Scan for the cell matching the given text and deliver its [x, y] coordinate at center. 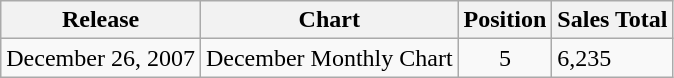
6,235 [612, 58]
December 26, 2007 [101, 58]
Sales Total [612, 20]
Chart [329, 20]
Release [101, 20]
Position [505, 20]
December Monthly Chart [329, 58]
5 [505, 58]
